Search for the cell housing the specified text and yield its [x, y] center coordinate. 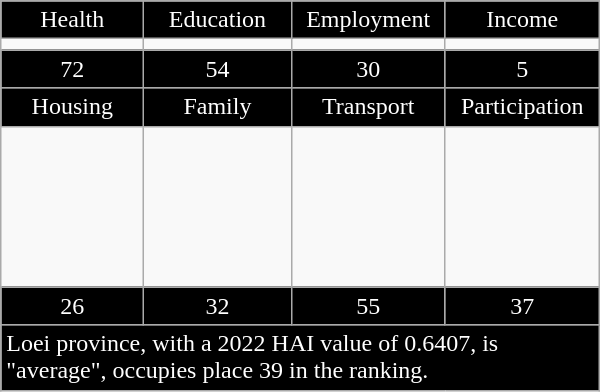
5 [522, 69]
72 [72, 69]
54 [218, 69]
32 [218, 306]
30 [368, 69]
Family [218, 107]
Income [522, 20]
Loei province, with a 2022 HAI value of 0.6407, is "average", occupies place 39 in the ranking. [300, 358]
55 [368, 306]
Education [218, 20]
26 [72, 306]
Employment [368, 20]
Participation [522, 107]
Health [72, 20]
Transport [368, 107]
Housing [72, 107]
37 [522, 306]
